From the cell containing the given text, extract its center point as (x, y) coordinate. 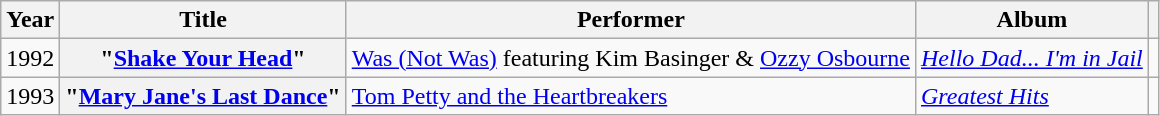
Year (30, 20)
1992 (30, 58)
Was (Not Was) featuring Kim Basinger & Ozzy Osbourne (630, 58)
Greatest Hits (1032, 96)
Album (1032, 20)
Performer (630, 20)
Hello Dad... I'm in Jail (1032, 58)
1993 (30, 96)
Title (203, 20)
Tom Petty and the Heartbreakers (630, 96)
"Mary Jane's Last Dance" (203, 96)
"Shake Your Head" (203, 58)
